Search for the cell housing the specified text and yield its [x, y] center coordinate. 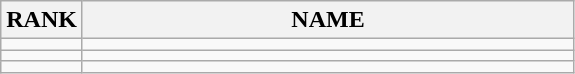
RANK [42, 20]
NAME [328, 20]
